Output the (X, Y) coordinate of the center of the cell containing the given text.  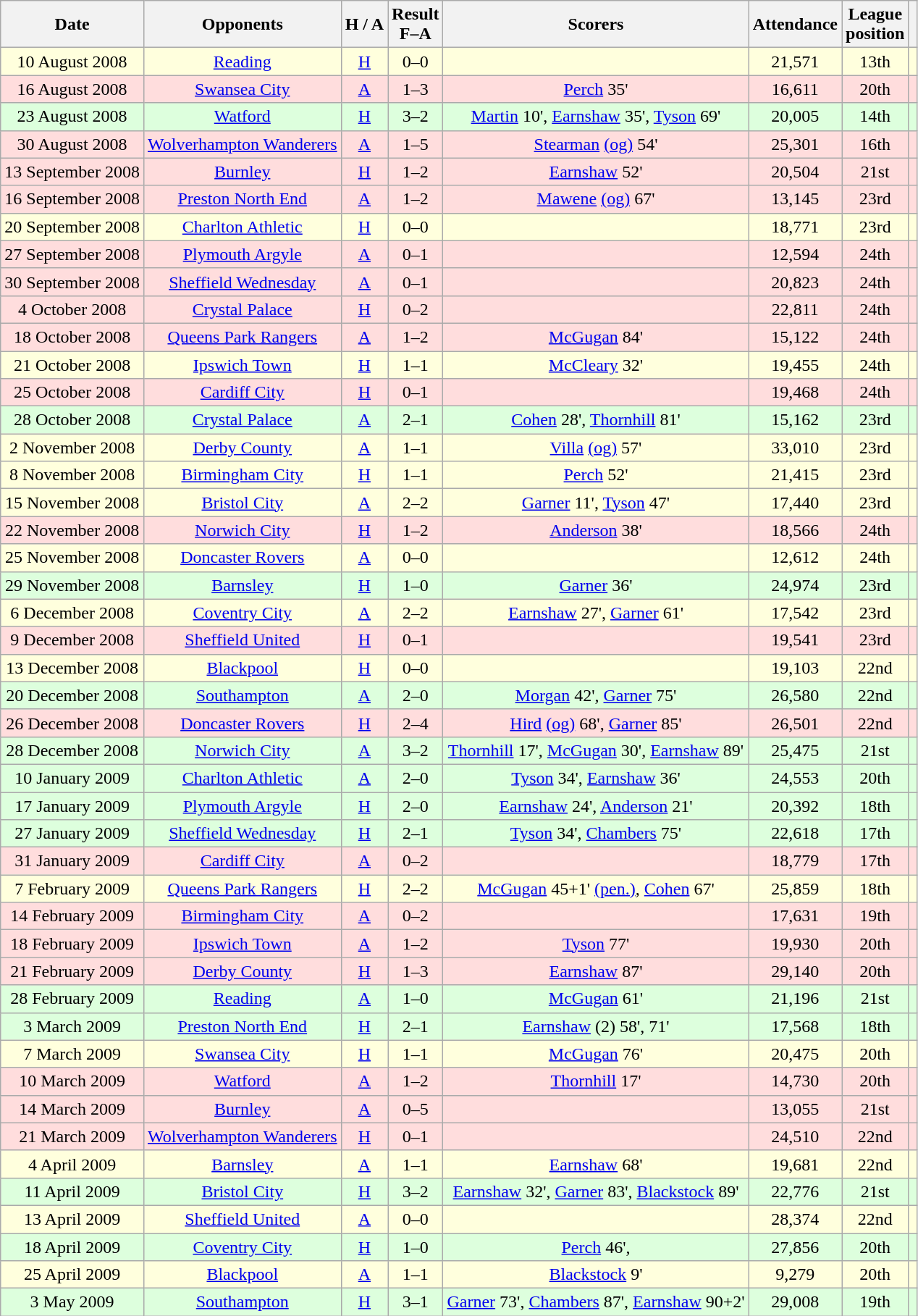
Garner 11', Tyson 47' (596, 503)
16 August 2008 (72, 89)
Date (72, 25)
1–5 (416, 144)
28,374 (795, 1219)
10 January 2009 (72, 778)
Garner 73', Chambers 87', Earnshaw 90+2' (596, 1302)
20,823 (795, 282)
19,455 (795, 364)
ResultF–A (416, 25)
24,510 (795, 1136)
20,475 (795, 1054)
28 February 2009 (72, 999)
17,568 (795, 1026)
14,730 (795, 1081)
26,501 (795, 723)
McCleary 32' (596, 364)
Blackstock 9' (596, 1275)
33,010 (795, 448)
25,301 (795, 144)
McGugan 84' (596, 337)
Tyson 77' (596, 944)
Anderson 38' (596, 530)
McGugan 76' (596, 1054)
Hird (og) 68', Garner 85' (596, 723)
Earnshaw 87' (596, 971)
Perch 35' (596, 89)
21,196 (795, 999)
29,008 (795, 1302)
29,140 (795, 971)
Attendance (795, 25)
15,162 (795, 420)
25,475 (795, 750)
Earnshaw 68' (596, 1164)
3–1 (416, 1302)
16 September 2008 (72, 199)
19,681 (795, 1164)
Earnshaw 32', Garner 83', Blackstock 89' (596, 1191)
31 January 2009 (72, 861)
7 February 2009 (72, 889)
20,504 (795, 172)
6 December 2008 (72, 613)
13,145 (795, 199)
4 October 2008 (72, 309)
13th (875, 62)
21,571 (795, 62)
Perch 46', (596, 1246)
30 September 2008 (72, 282)
25 April 2009 (72, 1275)
18,566 (795, 530)
13,055 (795, 1109)
22 November 2008 (72, 530)
18,779 (795, 861)
H / A (364, 25)
19,930 (795, 944)
2 November 2008 (72, 448)
13 April 2009 (72, 1219)
3 March 2009 (72, 1026)
McGugan 45+1' (pen.), Cohen 67' (596, 889)
16th (875, 144)
30 August 2008 (72, 144)
21 October 2008 (72, 364)
9,279 (795, 1275)
13 September 2008 (72, 172)
14 March 2009 (72, 1109)
Garner 36' (596, 585)
19,103 (795, 668)
26,580 (795, 695)
3 May 2009 (72, 1302)
12,612 (795, 558)
Thornhill 17', McGugan 30', Earnshaw 89' (596, 750)
13 December 2008 (72, 668)
24,974 (795, 585)
18 October 2008 (72, 337)
25 November 2008 (72, 558)
17,542 (795, 613)
Earnshaw 52' (596, 172)
10 August 2008 (72, 62)
Mawene (og) 67' (596, 199)
15 November 2008 (72, 503)
25,859 (795, 889)
Cohen 28', Thornhill 81' (596, 420)
20 September 2008 (72, 227)
28 December 2008 (72, 750)
0–5 (416, 1109)
14th (875, 117)
Tyson 34', Chambers 75' (596, 834)
Morgan 42', Garner 75' (596, 695)
15,122 (795, 337)
19,541 (795, 640)
Opponents (242, 25)
4 April 2009 (72, 1164)
23 August 2008 (72, 117)
9 December 2008 (72, 640)
11 April 2009 (72, 1191)
17,631 (795, 916)
22,618 (795, 834)
22,811 (795, 309)
24,553 (795, 778)
25 October 2008 (72, 393)
Perch 52' (596, 475)
Scorers (596, 25)
18 February 2009 (72, 944)
Earnshaw 27', Garner 61' (596, 613)
19,468 (795, 393)
Thornhill 17' (596, 1081)
Villa (og) 57' (596, 448)
10 March 2009 (72, 1081)
21,415 (795, 475)
18,771 (795, 227)
Tyson 34', Earnshaw 36' (596, 778)
Earnshaw 24', Anderson 21' (596, 806)
17 January 2009 (72, 806)
21 March 2009 (72, 1136)
22,776 (795, 1191)
20 December 2008 (72, 695)
27,856 (795, 1246)
28 October 2008 (72, 420)
26 December 2008 (72, 723)
2–4 (416, 723)
29 November 2008 (72, 585)
14 February 2009 (72, 916)
Earnshaw (2) 58', 71' (596, 1026)
Leagueposition (875, 25)
20,392 (795, 806)
16,611 (795, 89)
21 February 2009 (72, 971)
27 September 2008 (72, 254)
12,594 (795, 254)
20,005 (795, 117)
17,440 (795, 503)
7 March 2009 (72, 1054)
McGugan 61' (596, 999)
Martin 10', Earnshaw 35', Tyson 69' (596, 117)
8 November 2008 (72, 475)
Stearman (og) 54' (596, 144)
27 January 2009 (72, 834)
18 April 2009 (72, 1246)
